Return [x, y] of the center of cell containing provided text 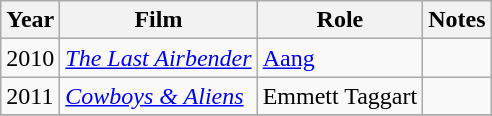
Aang [340, 58]
The Last Airbender [158, 58]
Emmett Taggart [340, 96]
Year [30, 20]
Film [158, 20]
Notes [457, 20]
2010 [30, 58]
2011 [30, 96]
Role [340, 20]
Cowboys & Aliens [158, 96]
